Provide the [X, Y] coordinate of the cell's center where the given text is located.  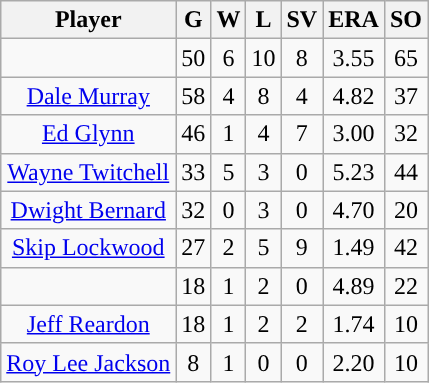
1.74 [354, 324]
Jeff Reardon [88, 324]
4.89 [354, 286]
G [194, 20]
Dwight Bernard [88, 210]
33 [194, 172]
42 [406, 248]
Wayne Twitchell [88, 172]
SV [302, 20]
Player [88, 20]
9 [302, 248]
5.23 [354, 172]
3.55 [354, 58]
65 [406, 58]
Dale Murray [88, 96]
W [228, 20]
L [264, 20]
4.70 [354, 210]
27 [194, 248]
37 [406, 96]
1.49 [354, 248]
44 [406, 172]
50 [194, 58]
Ed Glynn [88, 134]
ERA [354, 20]
22 [406, 286]
3.00 [354, 134]
6 [228, 58]
58 [194, 96]
46 [194, 134]
SO [406, 20]
2.20 [354, 362]
Skip Lockwood [88, 248]
7 [302, 134]
4.82 [354, 96]
Roy Lee Jackson [88, 362]
20 [406, 210]
